Detect which cell encompasses the target text, then output its [x, y] center coordinate. 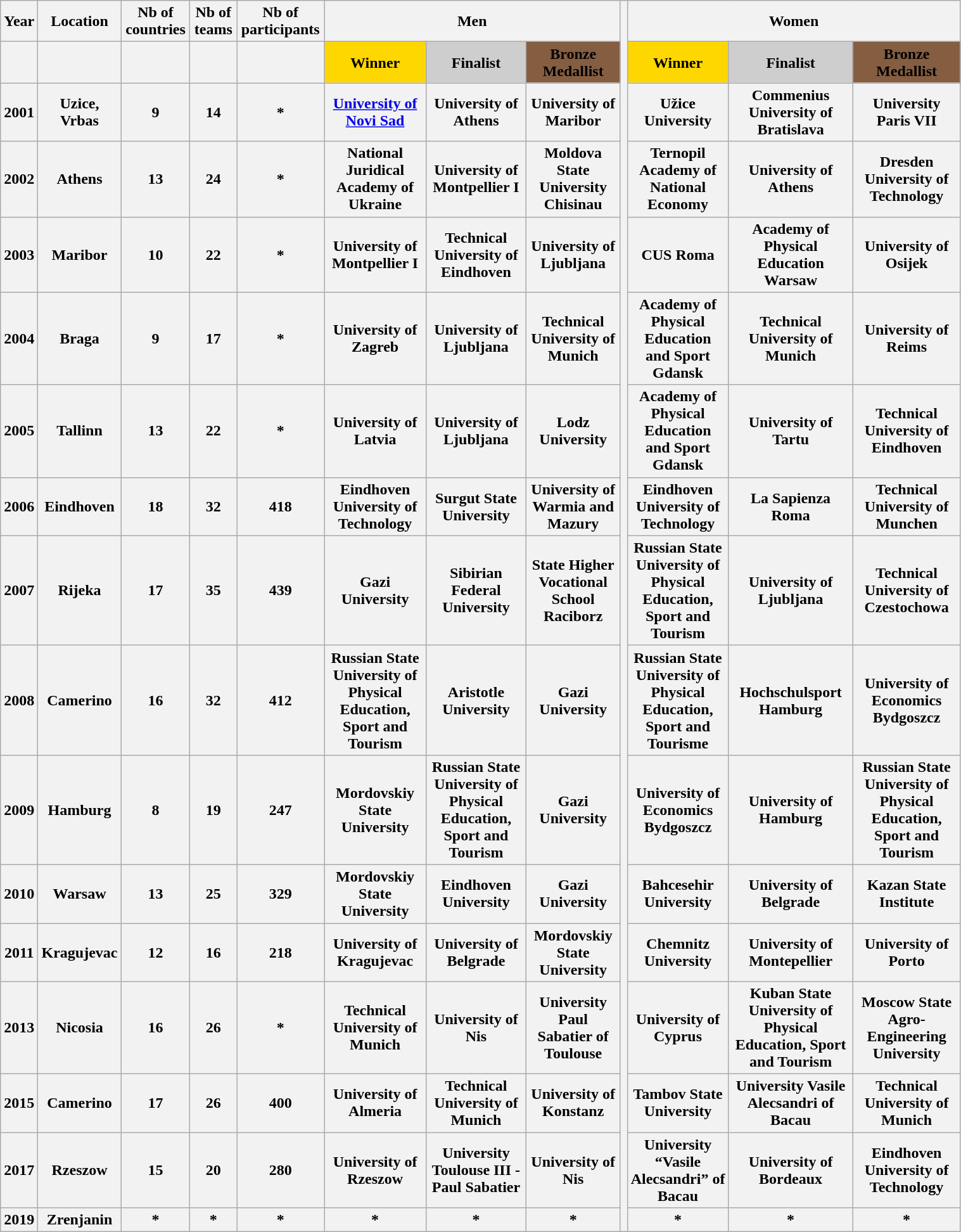
2013 [19, 1028]
Warsaw [80, 894]
University of Tartu [791, 431]
Sibirian Federal University [476, 591]
University of Konstanz [573, 1103]
University of Montepellier [791, 952]
University Vasile Alecsandri of Bacau [791, 1103]
2006 [19, 506]
10 [156, 255]
2002 [19, 179]
218 [281, 952]
Commenius University of Bratislava [791, 112]
University of Kragujevac [375, 952]
Eindhoven University [476, 894]
La Sapienza Roma [791, 506]
2008 [19, 700]
Maribor [80, 255]
University of Hamburg [791, 810]
Bahcesehir University [678, 894]
12 [156, 952]
18 [156, 506]
Tambov State University [678, 1103]
Zrenjanin [80, 1220]
2007 [19, 591]
Uzice, Vrbas [80, 112]
20 [213, 1170]
35 [213, 591]
2004 [19, 338]
University of Almeria [375, 1103]
Year [19, 22]
Russian State University of Physical Education, Sport and Tourisme [678, 700]
Nb of countries [156, 22]
University of Cyprus [678, 1028]
329 [281, 894]
14 [213, 112]
Nb of participants [281, 22]
25 [213, 894]
Kragujevac [80, 952]
Technical University of Munchen [907, 506]
State Higher Vocational School Raciborz [573, 591]
Užice University [678, 112]
University of Osijek [907, 255]
University Toulouse III - Paul Sabatier [476, 1170]
2009 [19, 810]
Location [80, 22]
Hochschulsport Hamburg [791, 700]
University of Porto [907, 952]
University of Maribor [573, 112]
Rijeka [80, 591]
24 [213, 179]
2011 [19, 952]
Hamburg [80, 810]
400 [281, 1103]
Nb of teams [213, 22]
Braga [80, 338]
Tallinn [80, 431]
Surgut State University [476, 506]
2001 [19, 112]
247 [281, 810]
Ternopil Academy of National Economy [678, 179]
University Paris VII [907, 112]
418 [281, 506]
2003 [19, 255]
CUS Roma [678, 255]
8 [156, 810]
2017 [19, 1170]
University of Bordeaux [791, 1170]
Nicosia [80, 1028]
2010 [19, 894]
Lodz University [573, 431]
Rzeszow [80, 1170]
University of Latvia [375, 431]
Athens [80, 179]
Chemnitz University [678, 952]
439 [281, 591]
Men [473, 22]
Dresden University of Technology [907, 179]
15 [156, 1170]
Moldova State University Chisinau [573, 179]
2019 [19, 1220]
Women [794, 22]
University of Rzeszow [375, 1170]
University Paul Sabatier of Toulouse [573, 1028]
Kazan State Institute [907, 894]
Moscow State Agro-Engineering University [907, 1028]
2005 [19, 431]
University of Reims [907, 338]
University of Novi Sad [375, 112]
Academy of Physical Education Warsaw [791, 255]
University “Vasile Alecsandri” of Bacau [678, 1170]
280 [281, 1170]
Aristotle University [476, 700]
National Juridical Academy of Ukraine [375, 179]
Technical University of Czestochowa [907, 591]
19 [213, 810]
2015 [19, 1103]
University of Warmia and Mazury [573, 506]
412 [281, 700]
Kuban State University of Physical Education, Sport and Tourism [791, 1028]
University of Zagreb [375, 338]
Eindhoven [80, 506]
